Identify which cell holds the provided text, then report its [X, Y] central coordinate. 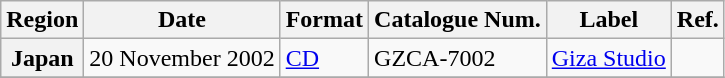
Date [182, 20]
Ref. [698, 20]
Label [608, 20]
Giza Studio [608, 58]
Region [42, 20]
Format [324, 20]
CD [324, 58]
GZCA-7002 [458, 58]
Catalogue Num. [458, 20]
20 November 2002 [182, 58]
Japan [42, 58]
